Provide the (X, Y) coordinate of the cell's center where the given text is located.  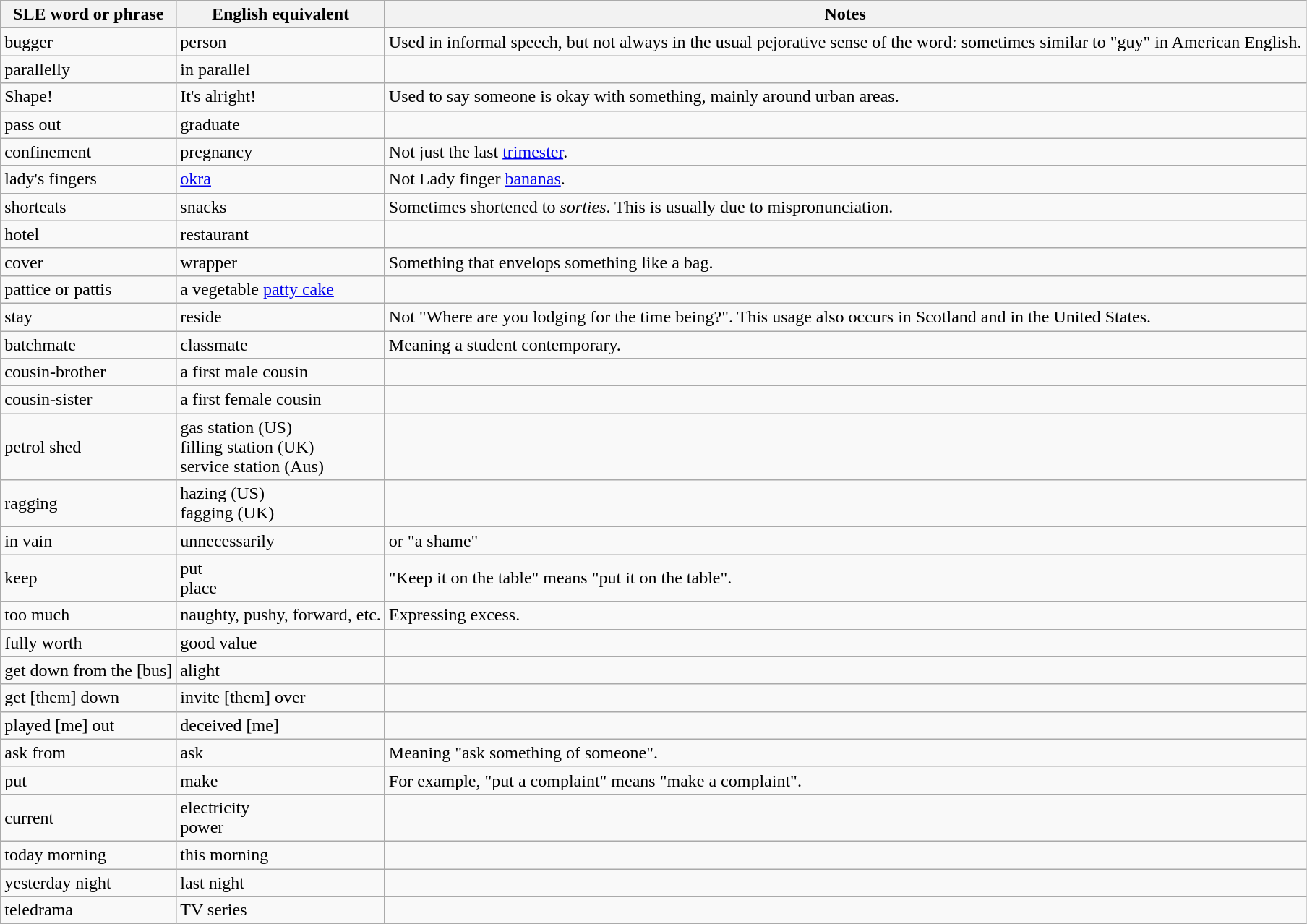
person (280, 42)
batchmate (88, 345)
a first female cousin (280, 400)
pregnancy (280, 152)
cousin-sister (88, 400)
this morning (280, 855)
English equivalent (280, 14)
"Keep it on the table" means "put it on the table". (845, 578)
Meaning a student contemporary. (845, 345)
SLE word or phrase (88, 14)
snacks (280, 207)
stay (88, 317)
make (280, 780)
graduate (280, 124)
get [them] down (88, 698)
a vegetable patty cake (280, 289)
Used to say someone is okay with something, mainly around urban areas. (845, 97)
Not Lady finger bananas. (845, 179)
naughty, pushy, forward, etc. (280, 615)
current (88, 817)
wrapper (280, 262)
okra (280, 179)
good value (280, 643)
Something that envelops something like a bag. (845, 262)
TV series (280, 910)
ragging (88, 503)
bugger (88, 42)
Notes (845, 14)
in parallel (280, 69)
deceived [me] (280, 725)
gas station (US)filling station (UK)service station (Aus) (280, 447)
hazing (US)fagging (UK) (280, 503)
electricitypower (280, 817)
played [me] out (88, 725)
Used in informal speech, but not always in the usual pejorative sense of the word: sometimes similar to "guy" in American English. (845, 42)
hotel (88, 234)
cousin-brother (88, 372)
ask (280, 753)
today morning (88, 855)
ask from (88, 753)
Expressing excess. (845, 615)
too much (88, 615)
teledrama (88, 910)
shorteats (88, 207)
Sometimes shortened to sorties. This is usually due to mispronunciation. (845, 207)
Not just the last trimester. (845, 152)
invite [them] over (280, 698)
in vain (88, 541)
Shape! (88, 97)
pass out (88, 124)
or "a shame" (845, 541)
restaurant (280, 234)
classmate (280, 345)
last night (280, 883)
For example, "put a complaint" means "make a complaint". (845, 780)
alight (280, 670)
get down from the [bus] (88, 670)
a first male cousin (280, 372)
confinement (88, 152)
keep (88, 578)
pattice or pattis (88, 289)
put (88, 780)
Meaning "ask something of someone". (845, 753)
fully worth (88, 643)
cover (88, 262)
It's alright! (280, 97)
parallelly (88, 69)
reside (280, 317)
Not "Where are you lodging for the time being?". This usage also occurs in Scotland and in the United States. (845, 317)
putplace (280, 578)
unnecessarily (280, 541)
lady's fingers (88, 179)
yesterday night (88, 883)
petrol shed (88, 447)
